Find where the given text appears and provide that cell's center as (x, y) coordinate. 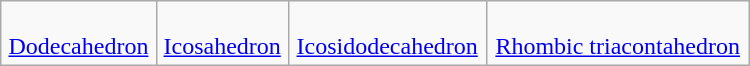
Rhombic triacontahedron (618, 34)
Icosahedron (222, 34)
Icosidodecahedron (387, 34)
Dodecahedron (78, 34)
